Locate the cell with the specified text and output its (X, Y) center coordinate. 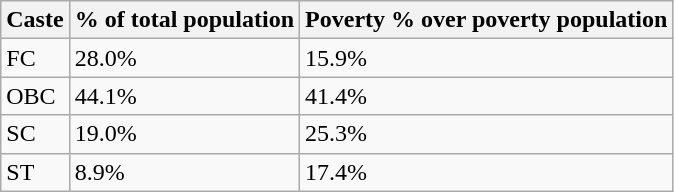
ST (35, 172)
SC (35, 134)
Caste (35, 20)
% of total population (184, 20)
44.1% (184, 96)
Poverty % over poverty population (486, 20)
25.3% (486, 134)
41.4% (486, 96)
28.0% (184, 58)
17.4% (486, 172)
OBC (35, 96)
15.9% (486, 58)
19.0% (184, 134)
8.9% (184, 172)
FC (35, 58)
